Return [X, Y] of the center of cell containing provided text 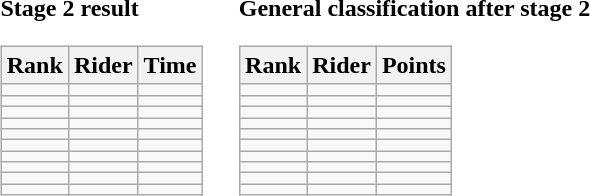
Points [414, 65]
Time [170, 65]
